Identify which cell holds the provided text, then report its (x, y) central coordinate. 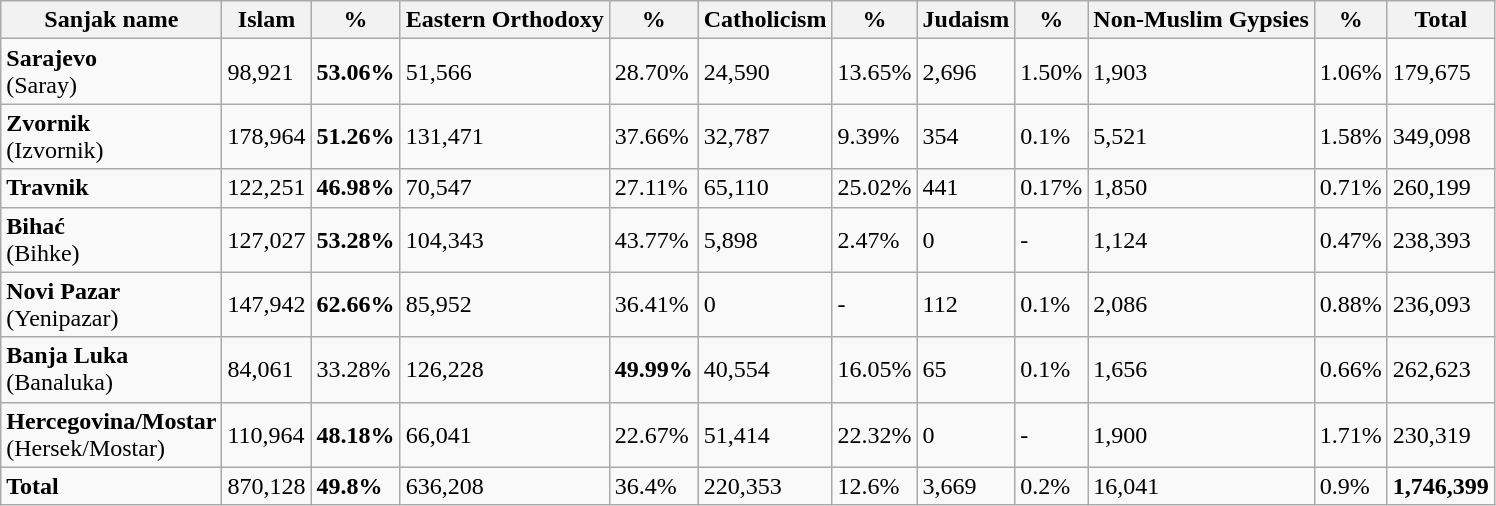
65 (966, 370)
Sarajevo(Saray) (112, 72)
49.99% (654, 370)
5,898 (765, 240)
16.05% (874, 370)
22.67% (654, 434)
236,093 (1440, 304)
0.71% (1350, 188)
Non-Muslim Gypsies (1201, 20)
2,696 (966, 72)
Eastern Orthodoxy (504, 20)
48.18% (356, 434)
66,041 (504, 434)
Catholicism (765, 20)
1.50% (1052, 72)
238,393 (1440, 240)
24,590 (765, 72)
46.98% (356, 188)
Zvornik(Izvornik) (112, 136)
349,098 (1440, 136)
85,952 (504, 304)
1.58% (1350, 136)
49.8% (356, 486)
127,027 (266, 240)
0.66% (1350, 370)
147,942 (266, 304)
126,228 (504, 370)
Islam (266, 20)
441 (966, 188)
13.65% (874, 72)
122,251 (266, 188)
36.4% (654, 486)
1,656 (1201, 370)
37.66% (654, 136)
53.28% (356, 240)
1,903 (1201, 72)
40,554 (765, 370)
110,964 (266, 434)
9.39% (874, 136)
51.26% (356, 136)
22.32% (874, 434)
178,964 (266, 136)
Judaism (966, 20)
870,128 (266, 486)
62.66% (356, 304)
36.41% (654, 304)
65,110 (765, 188)
1.06% (1350, 72)
53.06% (356, 72)
51,414 (765, 434)
Novi Pazar(Yenipazar) (112, 304)
1,746,399 (1440, 486)
Travnik (112, 188)
Sanjak name (112, 20)
Hercegovina/Mostar(Hersek/Mostar) (112, 434)
1,900 (1201, 434)
0.47% (1350, 240)
16,041 (1201, 486)
2.47% (874, 240)
1,124 (1201, 240)
1.71% (1350, 434)
70,547 (504, 188)
636,208 (504, 486)
27.11% (654, 188)
32,787 (765, 136)
179,675 (1440, 72)
1,850 (1201, 188)
0.9% (1350, 486)
2,086 (1201, 304)
112 (966, 304)
12.6% (874, 486)
354 (966, 136)
131,471 (504, 136)
0.2% (1052, 486)
Banja Luka(Banaluka) (112, 370)
230,319 (1440, 434)
262,623 (1440, 370)
98,921 (266, 72)
43.77% (654, 240)
25.02% (874, 188)
220,353 (765, 486)
Bihać(Bihke) (112, 240)
0.17% (1052, 188)
51,566 (504, 72)
3,669 (966, 486)
260,199 (1440, 188)
104,343 (504, 240)
5,521 (1201, 136)
33.28% (356, 370)
28.70% (654, 72)
0.88% (1350, 304)
84,061 (266, 370)
